Return the [x, y] coordinate for the center point of the cell that contains the specified text.  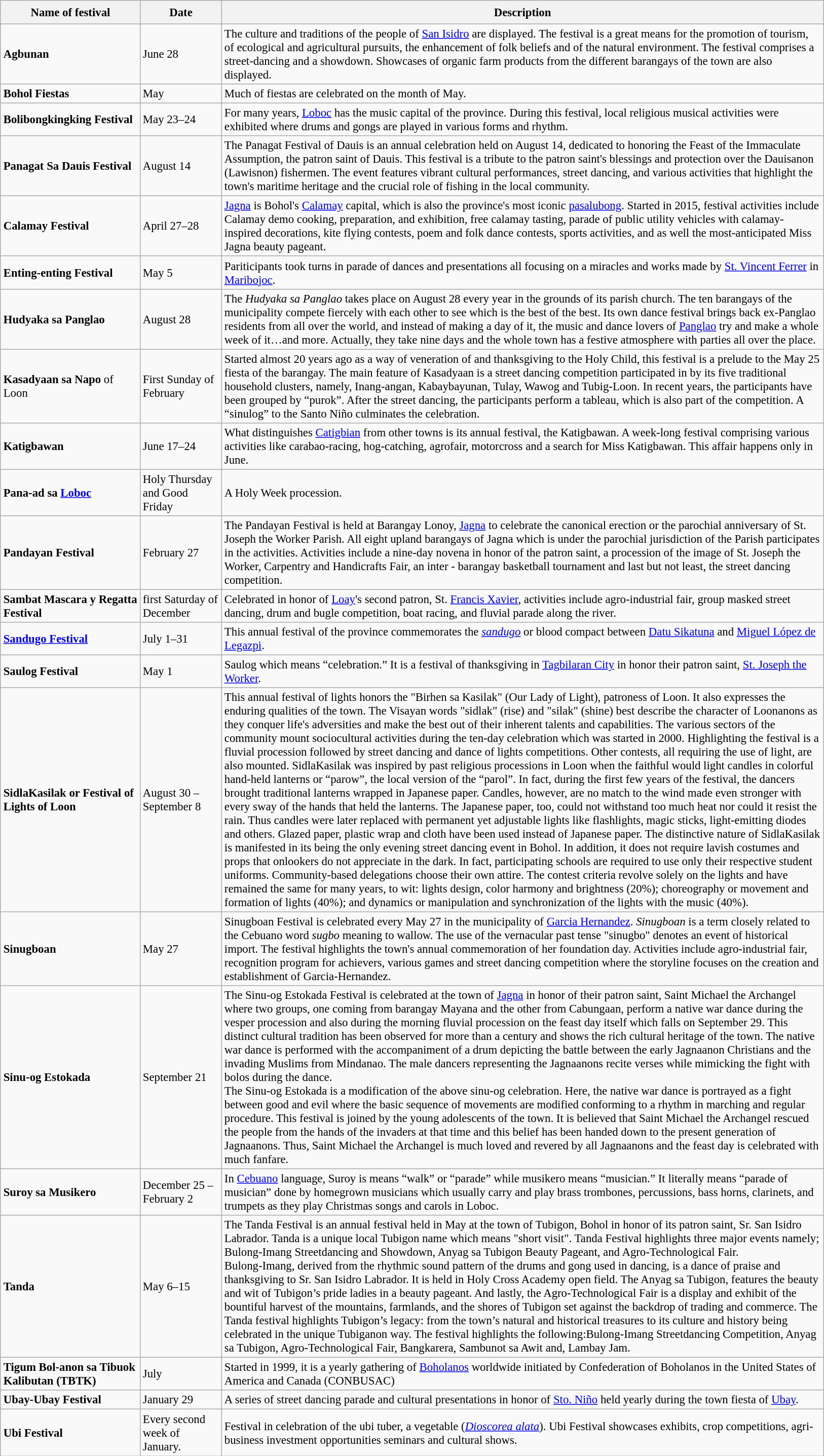
Saulog Festival [70, 671]
Pana-ad sa Loboc [70, 493]
Tigum Bol-anon sa Tibuok Kalibutan (TBTK) [70, 1374]
August 30 – September 8 [180, 800]
Bohol Fiestas [70, 94]
May 27 [180, 949]
May 1 [180, 671]
Ubi Festival [70, 1433]
July 1–31 [180, 639]
July [180, 1374]
June 17–24 [180, 446]
Sambat Mascara y Regatta Festival [70, 606]
September 21 [180, 1077]
April 27–28 [180, 226]
Holy Thursday and Good Friday [180, 493]
Sandugo Festival [70, 639]
June 28 [180, 55]
Every second week of January. [180, 1433]
A Holy Week procession. [523, 493]
Description [523, 12]
Katigbawan [70, 446]
First Sunday of February [180, 386]
Sinu-og Estokada [70, 1077]
Suroy sa Musikero [70, 1192]
May 23–24 [180, 120]
August 14 [180, 166]
This annual festival of the province commemorates the sandugo or blood compact between Datu Sikatuna and Miguel López de Legazpi. [523, 639]
Much of fiestas are celebrated on the month of May. [523, 94]
Panagat Sa Dauis Festival [70, 166]
Ubay-Ubay Festival [70, 1400]
Hudyaka sa Panglao [70, 319]
February 27 [180, 553]
May 6–15 [180, 1286]
August 28 [180, 319]
Sinugboan [70, 949]
Calamay Festival [70, 226]
Pandayan Festival [70, 553]
Tanda [70, 1286]
Pariticipants took turns in parade of dances and presentations all focusing on a miracles and works made by St. Vincent Ferrer in Maribojoc. [523, 273]
Agbunan [70, 55]
Saulog which means “celebration.” It is a festival of thanksgiving in Tagbilaran City in honor their patron saint, St. Joseph the Worker. [523, 671]
SidlaKasilak or Festival of Lights of Loon [70, 800]
A series of street dancing parade and cultural presentations in honor of Sto. Niño held yearly during the town fiesta of Ubay. [523, 1400]
December 25 – February 2 [180, 1192]
first Saturday of December [180, 606]
Kasadyaan sa Napo of Loon [70, 386]
Enting-enting Festival [70, 273]
January 29 [180, 1400]
Date [180, 12]
Name of festival [70, 12]
Bolibongkingking Festival [70, 120]
May 5 [180, 273]
May [180, 94]
